Search for the cell housing the specified text and yield its (X, Y) center coordinate. 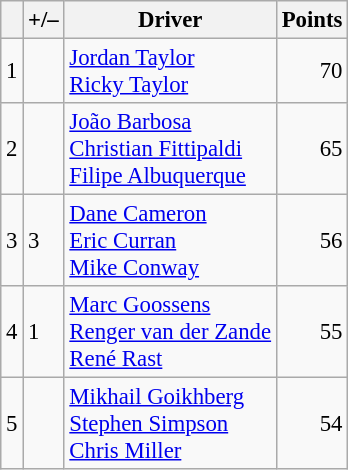
Jordan Taylor Ricky Taylor (170, 72)
65 (312, 149)
Mikhail Goikhberg Stephen Simpson Chris Miller (170, 424)
5 (12, 424)
54 (312, 424)
Marc Goossens Renger van der Zande René Rast (170, 332)
+/– (44, 20)
4 (12, 332)
Driver (170, 20)
Points (312, 20)
70 (312, 72)
Dane Cameron Eric Curran Mike Conway (170, 241)
56 (312, 241)
55 (312, 332)
João Barbosa Christian Fittipaldi Filipe Albuquerque (170, 149)
2 (12, 149)
